Identify which cell holds the provided text, then report its [X, Y] central coordinate. 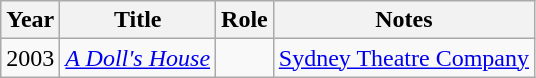
2003 [30, 58]
Year [30, 20]
A Doll's House [138, 58]
Sydney Theatre Company [404, 58]
Notes [404, 20]
Role [245, 20]
Title [138, 20]
